Return the (X, Y) coordinate for the center point of the cell that contains the specified text.  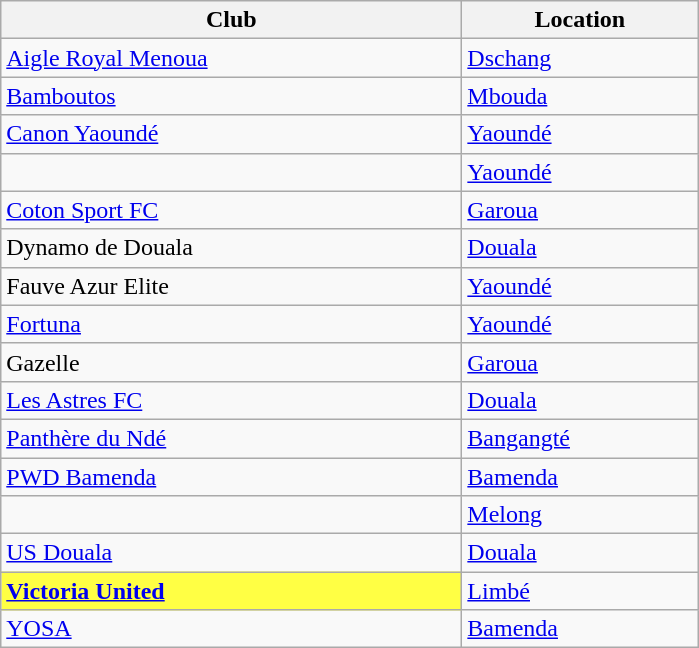
Mbouda (580, 96)
Location (580, 20)
Victoria United (232, 591)
Limbé (580, 591)
Aigle Royal Menoua (232, 58)
Club (232, 20)
Fauve Azur Elite (232, 286)
Panthère du Ndé (232, 438)
US Douala (232, 553)
Gazelle (232, 362)
PWD Bamenda (232, 477)
Bamboutos (232, 96)
Canon Yaoundé (232, 134)
Dynamo de Douala (232, 248)
Melong (580, 515)
Bangangté (580, 438)
Coton Sport FC (232, 210)
YOSA (232, 629)
Fortuna (232, 324)
Dschang (580, 58)
Les Astres FC (232, 400)
